Return [X, Y] of the center of cell containing provided text 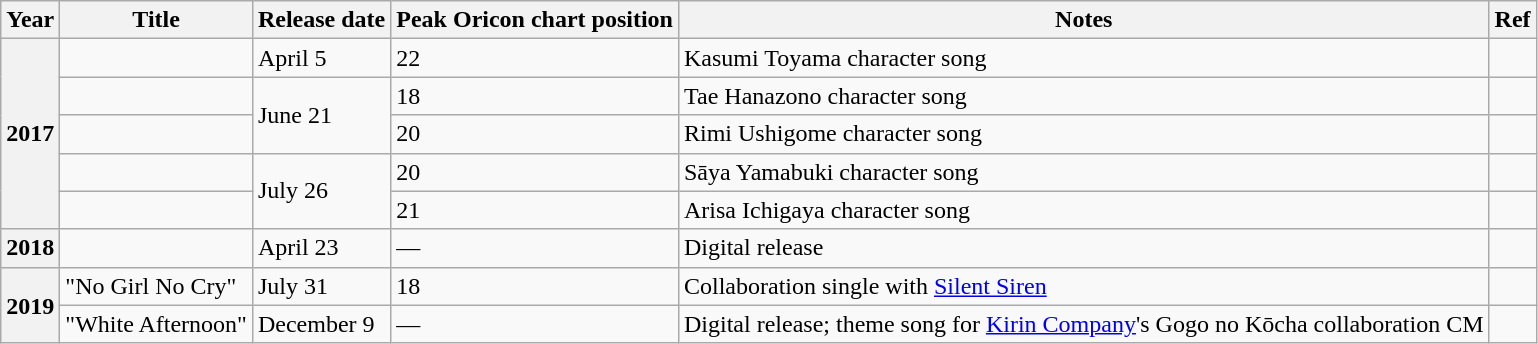
Tae Hanazono character song [1084, 96]
July 26 [321, 191]
Collaboration single with Silent Siren [1084, 286]
June 21 [321, 115]
Sāya Yamabuki character song [1084, 172]
Kasumi Toyama character song [1084, 58]
December 9 [321, 324]
Notes [1084, 20]
Ref [1512, 20]
Release date [321, 20]
"White Afternoon" [156, 324]
April 23 [321, 248]
22 [535, 58]
2017 [30, 134]
21 [535, 210]
Year [30, 20]
2019 [30, 305]
July 31 [321, 286]
Rimi Ushigome character song [1084, 134]
Title [156, 20]
Arisa Ichigaya character song [1084, 210]
April 5 [321, 58]
Peak Oricon chart position [535, 20]
"No Girl No Cry" [156, 286]
Digital release; theme song for Kirin Company's Gogo no Kōcha collaboration CM [1084, 324]
2018 [30, 248]
Digital release [1084, 248]
